Return [X, Y] of the center of cell containing provided text 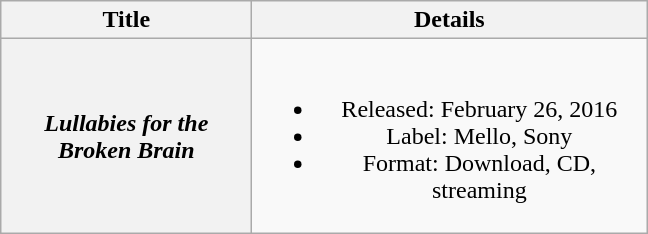
Released: February 26, 2016Label: Mello, SonyFormat: Download, CD, streaming [450, 136]
Details [450, 20]
Title [126, 20]
Lullabies for the Broken Brain [126, 136]
